From the cell containing the given text, extract its center point as [X, Y] coordinate. 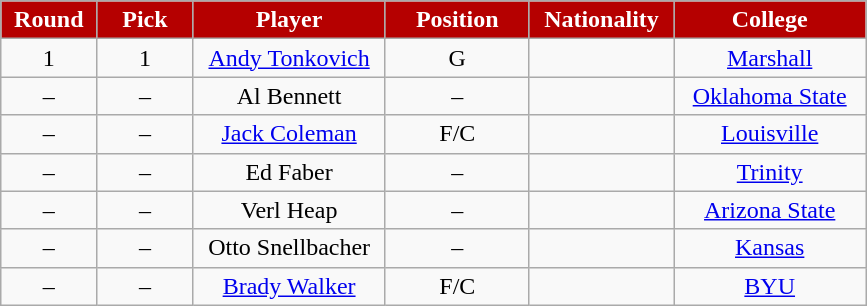
Player [289, 20]
Marshall [770, 58]
Otto Snellbacher [289, 248]
Round [49, 20]
Ed Faber [289, 172]
Arizona State [770, 210]
Pick [145, 20]
Andy Tonkovich [289, 58]
Verl Heap [289, 210]
College [770, 20]
Jack Coleman [289, 134]
Kansas [770, 248]
BYU [770, 286]
Position [457, 20]
Al Bennett [289, 96]
Trinity [770, 172]
Louisville [770, 134]
Oklahoma State [770, 96]
G [457, 58]
Brady Walker [289, 286]
Nationality [601, 20]
